For the text-containing cell, return its midpoint in (x, y) coordinate format. 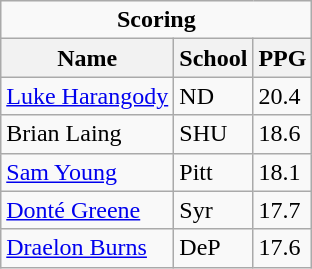
Scoring (156, 20)
Sam Young (88, 172)
ND (214, 96)
17.7 (282, 210)
PPG (282, 58)
18.6 (282, 134)
Name (88, 58)
Syr (214, 210)
Pitt (214, 172)
20.4 (282, 96)
SHU (214, 134)
Draelon Burns (88, 248)
Luke Harangody (88, 96)
School (214, 58)
DeP (214, 248)
17.6 (282, 248)
18.1 (282, 172)
Brian Laing (88, 134)
Donté Greene (88, 210)
